Output the [X, Y] coordinate of the center of the cell containing the given text.  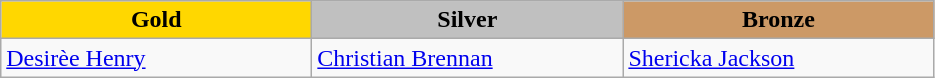
Desirèe Henry [156, 58]
Silver [468, 20]
Shericka Jackson [778, 58]
Gold [156, 20]
Bronze [778, 20]
Christian Brennan [468, 58]
